Pinpoint the cell where the given text exists, returning its (X, Y) midpoint coordinate. 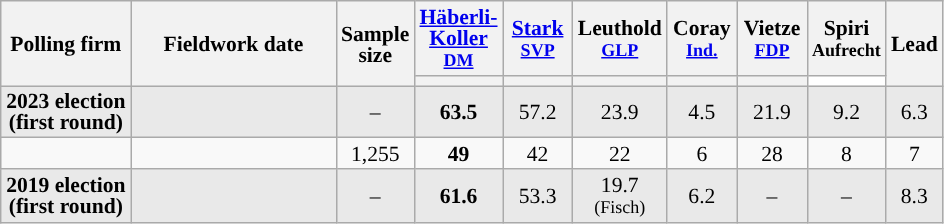
9.2 (846, 112)
53.3 (538, 196)
Samplesize (375, 44)
Lead (914, 44)
23.9 (620, 112)
22 (620, 154)
63.5 (458, 112)
Fieldwork date (234, 44)
8 (846, 154)
49 (458, 154)
Polling firm (66, 44)
VietzeFDP (772, 38)
6.3 (914, 112)
1,255 (375, 154)
2023 election (first round) (66, 112)
21.9 (772, 112)
LeutholdGLP (620, 38)
Häberli-KollerDM (458, 38)
6 (702, 154)
4.5 (702, 112)
28 (772, 154)
6.2 (702, 196)
42 (538, 154)
SpiriAufrecht (846, 38)
7 (914, 154)
8.3 (914, 196)
StarkSVP (538, 38)
57.2 (538, 112)
19.7(Fisch) (620, 196)
CorayInd. (702, 38)
61.6 (458, 196)
2019 election (first round) (66, 196)
